Return [X, Y] of the center of cell containing provided text 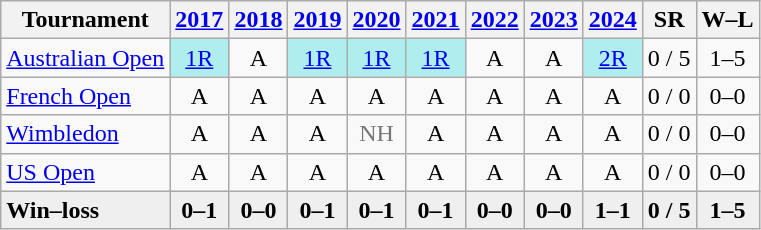
NH [376, 134]
2020 [376, 20]
Wimbledon [86, 134]
W–L [728, 20]
2022 [494, 20]
2019 [318, 20]
2R [612, 58]
Win–loss [86, 210]
2018 [258, 20]
US Open [86, 172]
2017 [200, 20]
Australian Open [86, 58]
2023 [554, 20]
1–1 [612, 210]
SR [669, 20]
French Open [86, 96]
Tournament [86, 20]
2021 [436, 20]
2024 [612, 20]
